Capture the cell that displays the provided text and extract its [x, y] central coordinate. 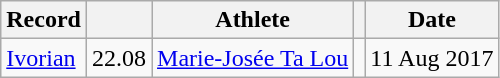
Marie-Josée Ta Lou [253, 58]
Date [432, 20]
11 Aug 2017 [432, 58]
Record [44, 20]
Ivorian [44, 58]
Athlete [253, 20]
22.08 [118, 58]
